Locate the cell with the specified text and output its [x, y] center coordinate. 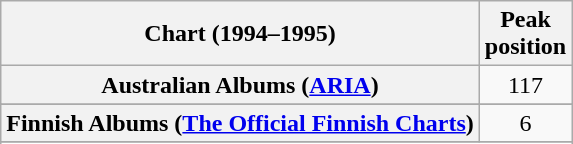
Chart (1994–1995) [240, 34]
Peakposition [525, 34]
Finnish Albums (The Official Finnish Charts) [240, 123]
117 [525, 85]
Australian Albums (ARIA) [240, 85]
6 [525, 123]
